Return the [X, Y] coordinate for the center point of the cell that contains the specified text.  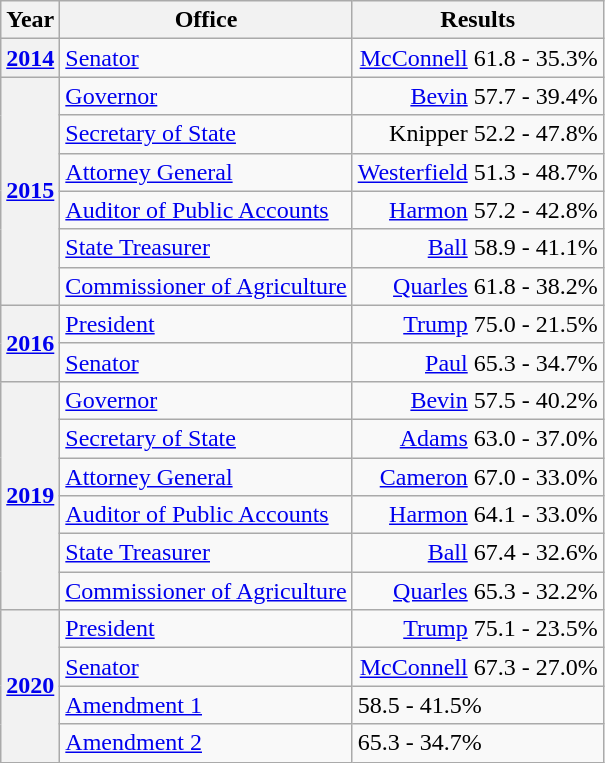
Bevin 57.7 - 39.4% [478, 96]
Harmon 57.2 - 42.8% [478, 210]
2016 [30, 343]
Results [478, 20]
Trump 75.0 - 21.5% [478, 324]
McConnell 67.3 - 27.0% [478, 667]
Office [206, 20]
Cameron 67.0 - 33.0% [478, 477]
Trump 75.1 - 23.5% [478, 629]
Bevin 57.5 - 40.2% [478, 400]
2014 [30, 58]
58.5 - 41.5% [478, 705]
Quarles 65.3 - 32.2% [478, 591]
Amendment 2 [206, 743]
Quarles 61.8 - 38.2% [478, 286]
McConnell 61.8 - 35.3% [478, 58]
Knipper 52.2 - 47.8% [478, 134]
2019 [30, 495]
2015 [30, 191]
Paul 65.3 - 34.7% [478, 362]
65.3 - 34.7% [478, 743]
Harmon 64.1 - 33.0% [478, 515]
Amendment 1 [206, 705]
Adams 63.0 - 37.0% [478, 438]
Ball 58.9 - 41.1% [478, 248]
2020 [30, 686]
Ball 67.4 - 32.6% [478, 553]
Year [30, 20]
Westerfield 51.3 - 48.7% [478, 172]
